Provide the [x, y] coordinate of the cell's center where the given text is located.  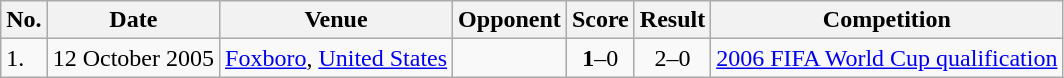
1. [24, 58]
2–0 [672, 58]
1–0 [600, 58]
Date [133, 20]
Score [600, 20]
No. [24, 20]
Foxboro, United States [336, 58]
Result [672, 20]
Opponent [510, 20]
Venue [336, 20]
12 October 2005 [133, 58]
2006 FIFA World Cup qualification [887, 58]
Competition [887, 20]
